Identify which cell holds the provided text, then report its (x, y) central coordinate. 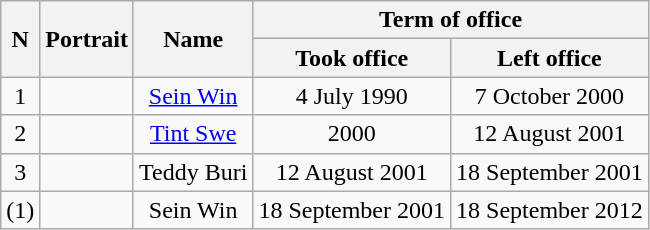
1 (20, 96)
Name (192, 39)
18 September 2012 (550, 210)
Portrait (87, 39)
Left office (550, 58)
Took office (352, 58)
2 (20, 134)
N (20, 39)
2000 (352, 134)
Tint Swe (192, 134)
(1) (20, 210)
4 July 1990 (352, 96)
7 October 2000 (550, 96)
Term of office (450, 20)
3 (20, 172)
Teddy Buri (192, 172)
